Determine the [X, Y] coordinate at the center of the cell enclosing the given text.  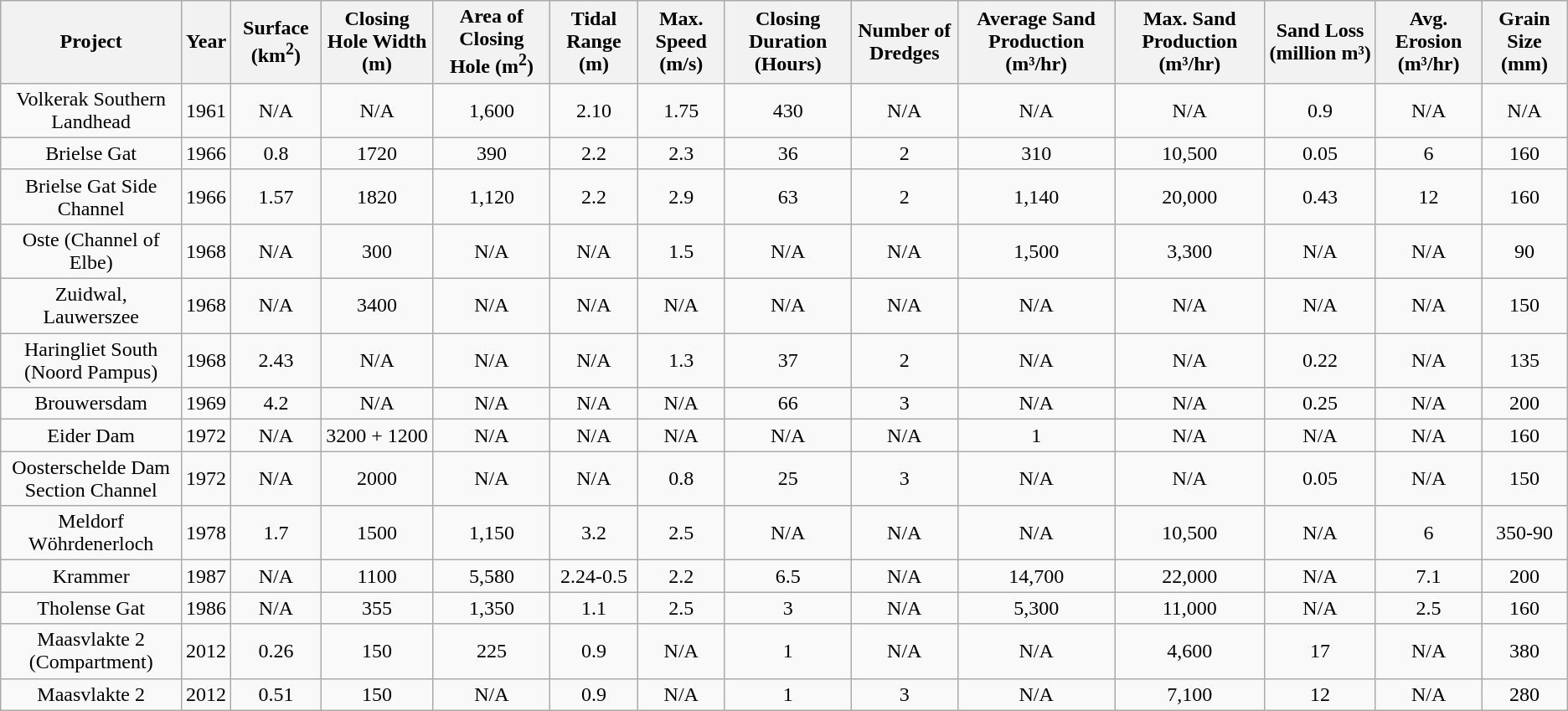
0.25 [1320, 404]
350-90 [1524, 533]
1.3 [681, 360]
1986 [206, 608]
Meldorf Wöhrdenerloch [91, 533]
90 [1524, 251]
135 [1524, 360]
1.57 [276, 196]
37 [787, 360]
5,580 [492, 576]
1.7 [276, 533]
3200 + 1200 [377, 435]
2.3 [681, 153]
Average Sand Production (m³/hr) [1035, 42]
2.9 [681, 196]
1,120 [492, 196]
Project [91, 42]
Oosterschelde Dam Section Channel [91, 479]
1961 [206, 111]
7.1 [1429, 576]
14,700 [1035, 576]
390 [492, 153]
Year [206, 42]
380 [1524, 652]
0.26 [276, 652]
225 [492, 652]
Maasvlakte 2 (Compartment) [91, 652]
6.5 [787, 576]
1720 [377, 153]
Eider Dam [91, 435]
Closing Hole Width (m) [377, 42]
2000 [377, 479]
1,600 [492, 111]
Zuidwal, Lauwerszee [91, 307]
0.51 [276, 694]
20,000 [1189, 196]
1,150 [492, 533]
2.24-0.5 [594, 576]
Oste (Channel of Elbe) [91, 251]
Number of Dredges [905, 42]
0.22 [1320, 360]
Brielse Gat [91, 153]
3,300 [1189, 251]
Sand Loss (million m³) [1320, 42]
1978 [206, 533]
310 [1035, 153]
1.5 [681, 251]
4,600 [1189, 652]
Tholense Gat [91, 608]
1,500 [1035, 251]
Brielse Gat Side Channel [91, 196]
Maasvlakte 2 [91, 694]
1100 [377, 576]
22,000 [1189, 576]
1.1 [594, 608]
Volkerak Southern Landhead [91, 111]
355 [377, 608]
Area of Closing Hole (m2) [492, 42]
1969 [206, 404]
0.43 [1320, 196]
430 [787, 111]
63 [787, 196]
Max. Speed (m/s) [681, 42]
1,350 [492, 608]
Closing Duration (Hours) [787, 42]
17 [1320, 652]
4.2 [276, 404]
300 [377, 251]
5,300 [1035, 608]
7,100 [1189, 694]
2.43 [276, 360]
Grain Size (mm) [1524, 42]
11,000 [1189, 608]
2.10 [594, 111]
3.2 [594, 533]
Haringliet South (Noord Pampus) [91, 360]
Surface (km2) [276, 42]
66 [787, 404]
1987 [206, 576]
Krammer [91, 576]
Avg. Erosion (m³/hr) [1429, 42]
1,140 [1035, 196]
1500 [377, 533]
25 [787, 479]
280 [1524, 694]
Max. Sand Production (m³/hr) [1189, 42]
1.75 [681, 111]
Tidal Range (m) [594, 42]
Brouwersdam [91, 404]
1820 [377, 196]
36 [787, 153]
3400 [377, 307]
